Scan for the cell matching the given text and deliver its [x, y] coordinate at center. 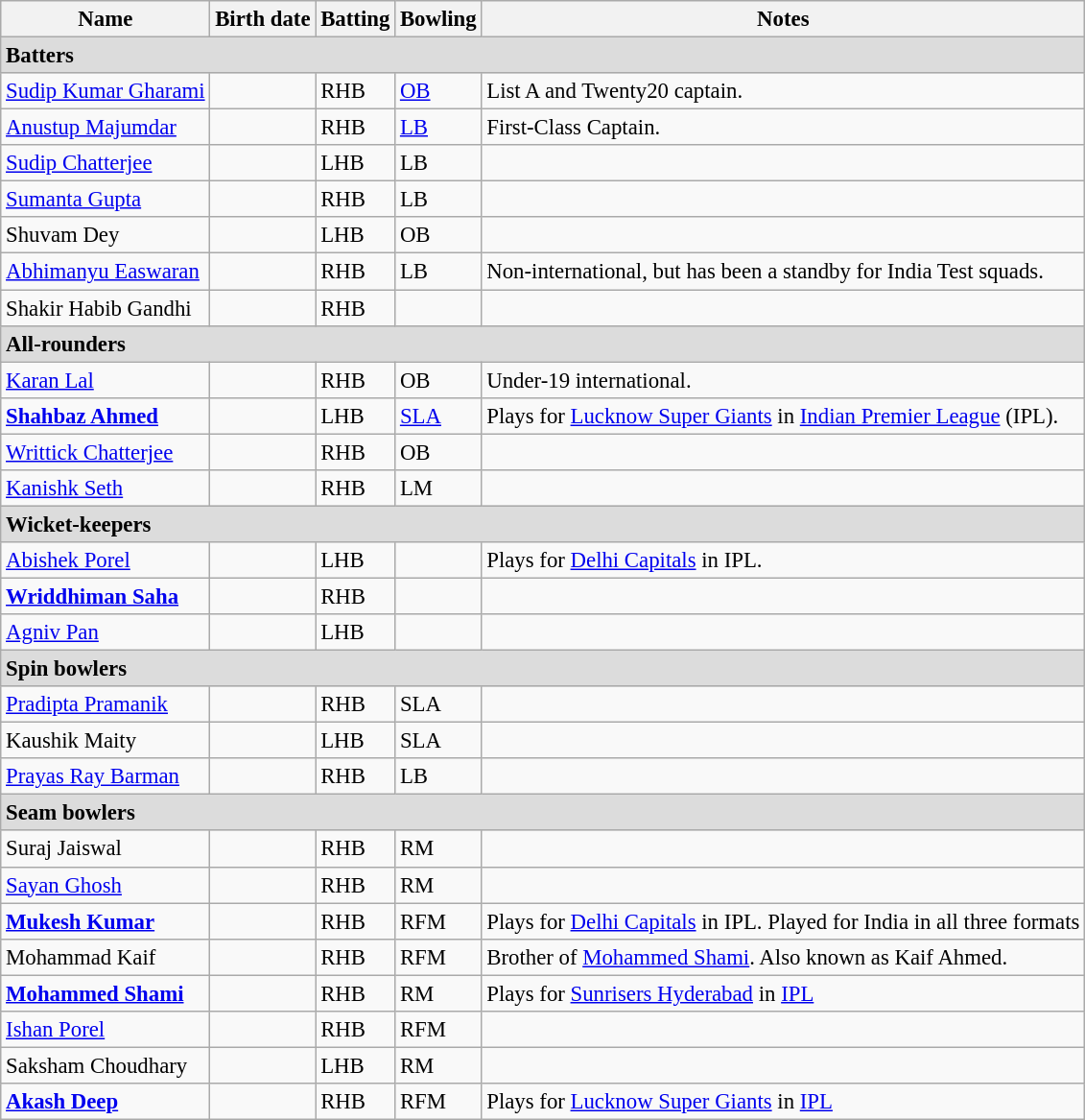
LM [438, 489]
Sudip Kumar Gharami [106, 91]
Shakir Habib Gandhi [106, 308]
Agniv Pan [106, 632]
Birth date [263, 19]
Sudip Chatterjee [106, 163]
Saksham Choudhary [106, 1065]
Plays for Sunrisers Hyderabad in IPL [783, 993]
Plays for Lucknow Super Giants in IPL [783, 1102]
Wicket-keepers [543, 524]
Shahbaz Ahmed [106, 416]
Sumanta Gupta [106, 200]
Ishan Porel [106, 1030]
Seam bowlers [543, 813]
Suraj Jaiswal [106, 849]
Under-19 international. [783, 380]
Pradipta Pramanik [106, 704]
Writtick Chatterjee [106, 452]
First-Class Captain. [783, 128]
Prayas Ray Barman [106, 776]
Mohammed Shami [106, 993]
List A and Twenty20 captain. [783, 91]
Plays for Lucknow Super Giants in Indian Premier League (IPL). [783, 416]
Non-international, but has been a standby for India Test squads. [783, 272]
Mohammad Kaif [106, 957]
Plays for Delhi Capitals in IPL. [783, 560]
Mukesh Kumar [106, 921]
Kanishk Seth [106, 489]
Abishek Porel [106, 560]
Shuvam Dey [106, 235]
Karan Lal [106, 380]
Notes [783, 19]
Brother of Mohammed Shami. Also known as Kaif Ahmed. [783, 957]
Batting [355, 19]
Spin bowlers [543, 669]
Bowling [438, 19]
Akash Deep [106, 1102]
Anustup Majumdar [106, 128]
Plays for Delhi Capitals in IPL. Played for India in all three formats [783, 921]
All-rounders [543, 344]
Wriddhiman Saha [106, 596]
Sayan Ghosh [106, 885]
Batters [543, 56]
Abhimanyu Easwaran [106, 272]
Name [106, 19]
Kaushik Maity [106, 741]
